Capture the cell that displays the provided text and extract its [x, y] central coordinate. 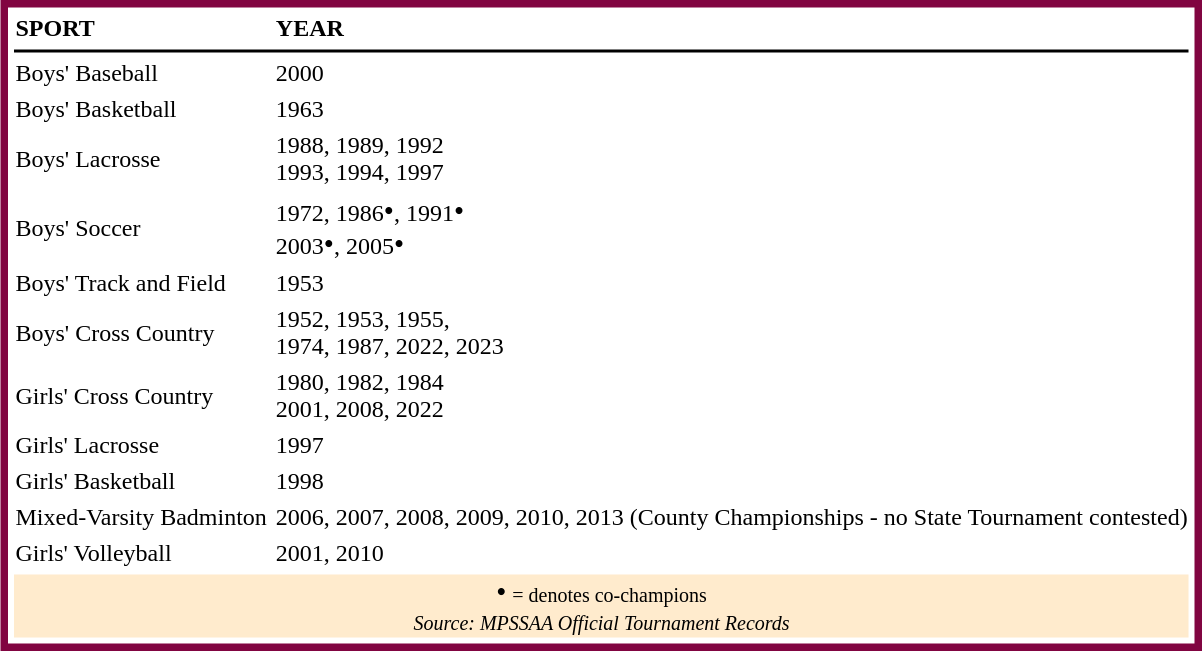
1953 [732, 283]
SPORT [141, 29]
1963 [732, 109]
Mixed-Varsity Badminton [141, 517]
2006, 2007, 2008, 2009, 2010, 2013 (County Championships - no State Tournament contested) [732, 517]
Girls' Lacrosse [141, 445]
2001, 2010 [732, 553]
Girls' Volleyball [141, 553]
Girls' Cross Country [141, 396]
Boys' Lacrosse [141, 158]
1972, 1986•, 1991•2003•, 2005• [732, 228]
Boys' Track and Field [141, 283]
2000 [732, 73]
Boys' Baseball [141, 73]
Boys' Cross Country [141, 332]
1952, 1953, 1955,1974, 1987, 2022, 2023 [732, 332]
Girls' Basketball [141, 481]
YEAR [732, 29]
Boys' Basketball [141, 109]
1998 [732, 481]
Boys' Soccer [141, 228]
1997 [732, 445]
1988, 1989, 19921993, 1994, 1997 [732, 158]
1980, 1982, 19842001, 2008, 2022 [732, 396]
• = denotes co-championsSource: MPSSAA Official Tournament Records [602, 606]
